Capture the cell that displays the provided text and extract its (x, y) central coordinate. 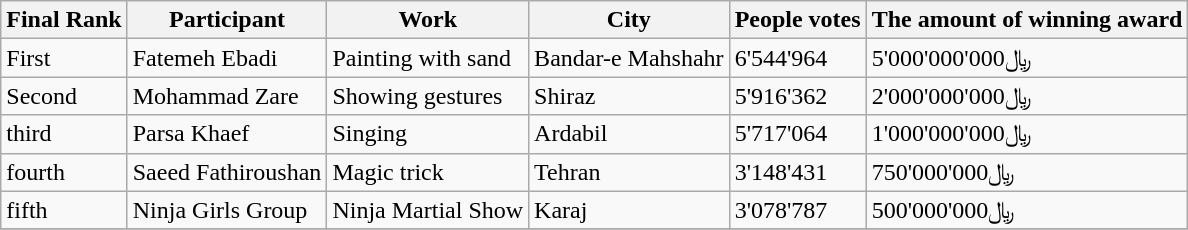
750'000'000﷼ (1027, 172)
3'078'787 (798, 210)
fourth (64, 172)
3'148'431 (798, 172)
Singing (428, 134)
Final Rank (64, 20)
Painting with sand (428, 58)
Saeed Fathiroushan (227, 172)
First (64, 58)
People votes (798, 20)
Participant (227, 20)
Ninja Girls Group (227, 210)
Second (64, 96)
2'000'000'000﷼ (1027, 96)
Ardabil (630, 134)
Tehran (630, 172)
Parsa Khaef (227, 134)
fifth (64, 210)
5'000'000'000﷼ (1027, 58)
500'000'000﷼ (1027, 210)
Shiraz (630, 96)
5'717'064 (798, 134)
5'916'362 (798, 96)
third (64, 134)
6'544'964 (798, 58)
City (630, 20)
Karaj (630, 210)
Bandar-e Mahshahr (630, 58)
Fatemeh Ebadi (227, 58)
Mohammad Zare (227, 96)
Showing gestures (428, 96)
Ninja Martial Show (428, 210)
1'000'000'000﷼ (1027, 134)
The amount of winning award (1027, 20)
Magic trick (428, 172)
Work (428, 20)
